Pinpoint the cell where the given text exists, returning its (x, y) midpoint coordinate. 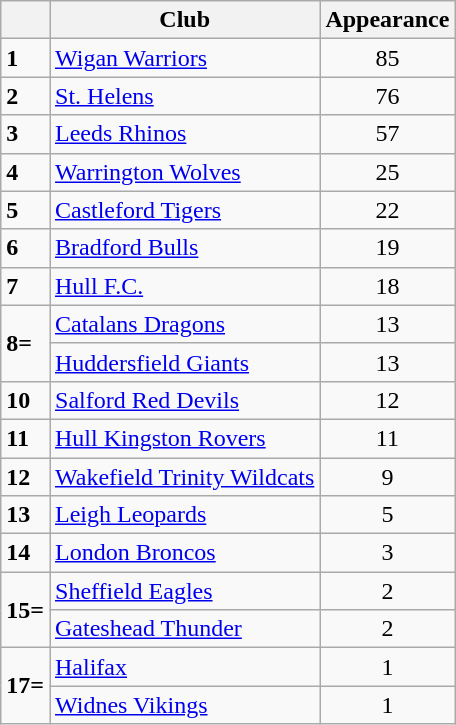
Catalans Dragons (185, 324)
Castleford Tigers (185, 210)
Wigan Warriors (185, 58)
10 (26, 400)
Leigh Leopards (185, 515)
Halifax (185, 667)
76 (388, 96)
Sheffield Eagles (185, 591)
Warrington Wolves (185, 172)
Hull Kingston Rovers (185, 438)
8= (26, 343)
17= (26, 686)
Appearance (388, 20)
Club (185, 20)
25 (388, 172)
Hull F.C. (185, 286)
Huddersfield Giants (185, 362)
14 (26, 553)
4 (26, 172)
22 (388, 210)
Widnes Vikings (185, 705)
London Broncos (185, 553)
6 (26, 248)
15= (26, 610)
57 (388, 134)
19 (388, 248)
Wakefield Trinity Wildcats (185, 477)
Bradford Bulls (185, 248)
9 (388, 477)
18 (388, 286)
St. Helens (185, 96)
85 (388, 58)
Salford Red Devils (185, 400)
7 (26, 286)
Gateshead Thunder (185, 629)
Leeds Rhinos (185, 134)
